Pinpoint the cell where the given text exists, returning its [x, y] midpoint coordinate. 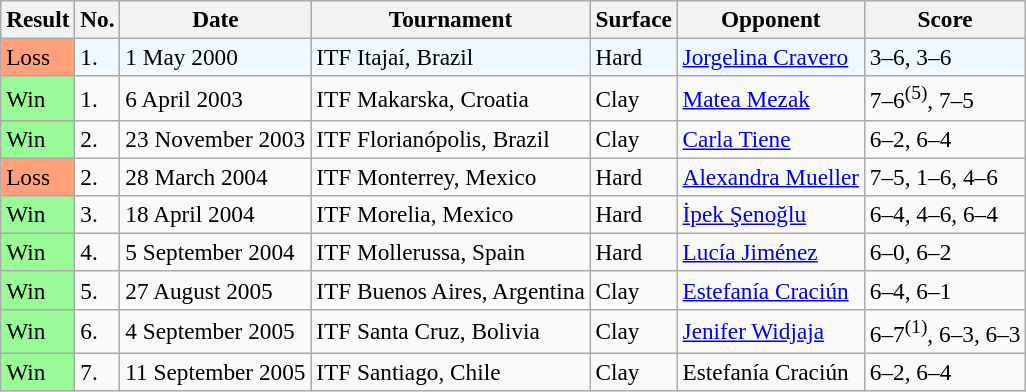
6. [98, 331]
ITF Florianópolis, Brazil [450, 139]
ITF Santa Cruz, Bolivia [450, 331]
7–5, 1–6, 4–6 [944, 177]
7–6(5), 7–5 [944, 98]
6–7(1), 6–3, 6–3 [944, 331]
ITF Itajaí, Brazil [450, 57]
Surface [634, 19]
4 September 2005 [216, 331]
Carla Tiene [770, 139]
Lucía Jiménez [770, 252]
6–4, 6–1 [944, 290]
3. [98, 214]
Alexandra Mueller [770, 177]
ITF Monterrey, Mexico [450, 177]
1 May 2000 [216, 57]
ITF Makarska, Croatia [450, 98]
Matea Mezak [770, 98]
18 April 2004 [216, 214]
No. [98, 19]
ITF Santiago, Chile [450, 372]
7. [98, 372]
Opponent [770, 19]
Score [944, 19]
27 August 2005 [216, 290]
28 March 2004 [216, 177]
ITF Mollerussa, Spain [450, 252]
6–0, 6–2 [944, 252]
Jorgelina Cravero [770, 57]
4. [98, 252]
6–4, 4–6, 6–4 [944, 214]
İpek Şenoğlu [770, 214]
6 April 2003 [216, 98]
ITF Morelia, Mexico [450, 214]
5. [98, 290]
11 September 2005 [216, 372]
3–6, 3–6 [944, 57]
23 November 2003 [216, 139]
Result [38, 19]
Date [216, 19]
ITF Buenos Aires, Argentina [450, 290]
Jenifer Widjaja [770, 331]
Tournament [450, 19]
5 September 2004 [216, 252]
